Return [X, Y] of the center of cell containing provided text 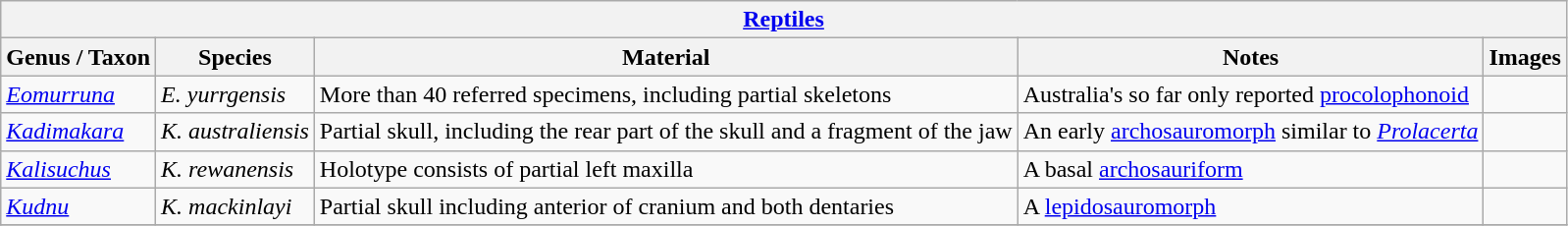
K. australiensis [235, 132]
Genus / Taxon [78, 57]
E. yurrgensis [235, 94]
K. mackinlayi [235, 206]
Kalisuchus [78, 169]
Notes [1250, 57]
Kadimakara [78, 132]
Partial skull including anterior of cranium and both dentaries [665, 206]
Reptiles [784, 20]
More than 40 referred specimens, including partial skeletons [665, 94]
Material [665, 57]
Partial skull, including the rear part of the skull and a fragment of the jaw [665, 132]
Eomurruna [78, 94]
An early archosauromorph similar to Prolacerta [1250, 132]
Holotype consists of partial left maxilla [665, 169]
Species [235, 57]
K. rewanensis [235, 169]
Images [1525, 57]
A basal archosauriform [1250, 169]
Kudnu [78, 206]
Australia's so far only reported procolophonoid [1250, 94]
A lepidosauromorph [1250, 206]
